Return the [X, Y] coordinate for the center point of the cell that contains the specified text.  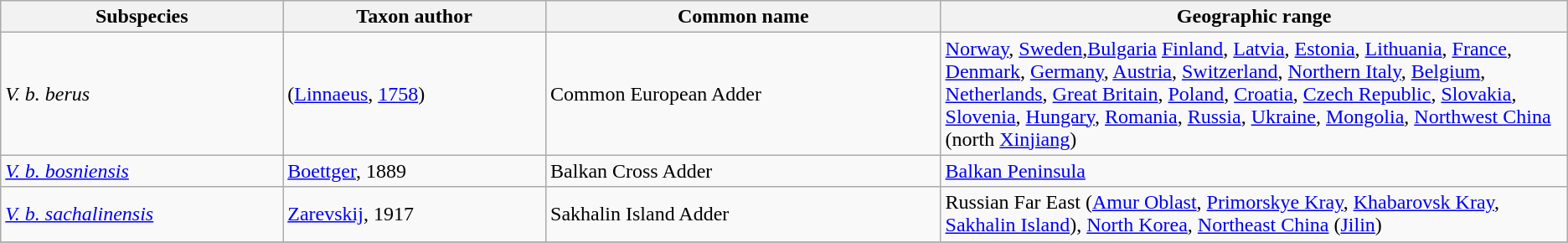
Common name [744, 17]
Balkan Cross Adder [744, 171]
Subspecies [142, 17]
Zarevskij, 1917 [415, 215]
V. b. bosniensis [142, 171]
Taxon author [415, 17]
V. b. sachalinensis [142, 215]
(Linnaeus, 1758) [415, 94]
Russian Far East (Amur Oblast, Primorskye Kray, Khabarovsk Kray, Sakhalin Island), North Korea, Northeast China (Jilin) [1254, 215]
Geographic range [1254, 17]
Common European Adder [744, 94]
Sakhalin Island Adder [744, 215]
V. b. berus [142, 94]
Balkan Peninsula [1254, 171]
Boettger, 1889 [415, 171]
